Provide the (X, Y) coordinate of the cell's center where the given text is located.  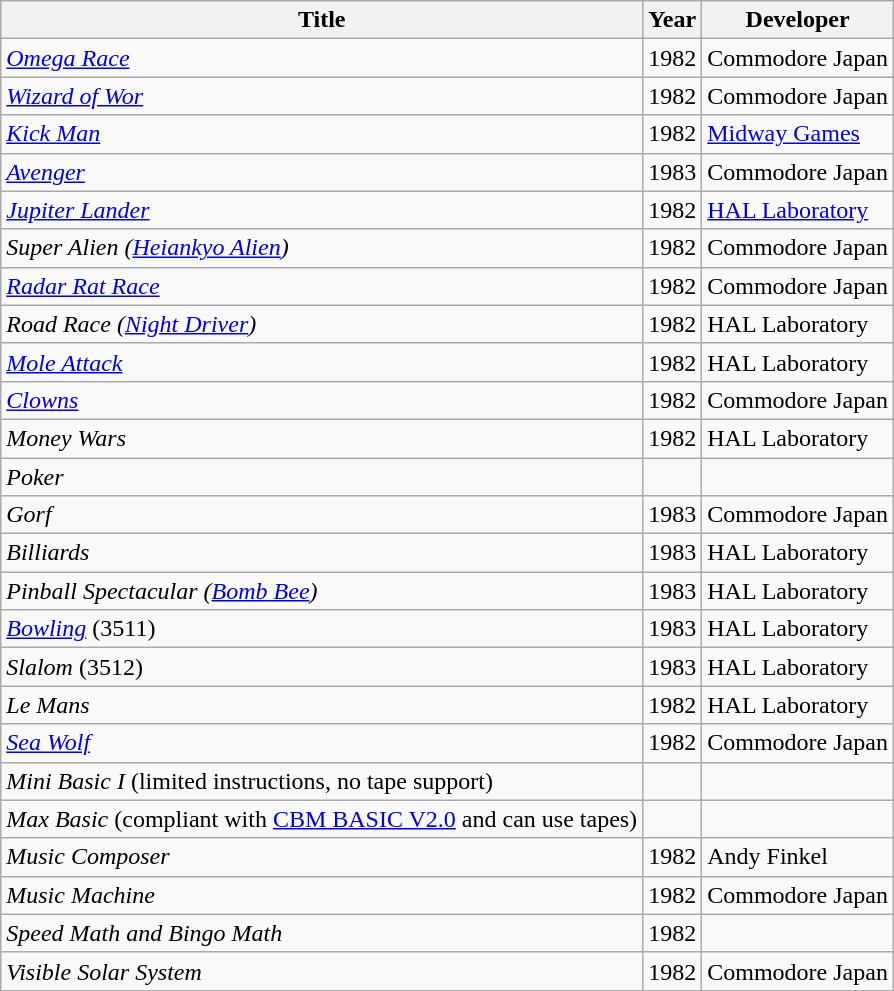
Pinball Spectacular (Bomb Bee) (322, 591)
Max Basic (compliant with CBM BASIC V2.0 and can use tapes) (322, 819)
Clowns (322, 400)
Super Alien (Heiankyo Alien) (322, 248)
Music Composer (322, 857)
Wizard of Wor (322, 96)
Road Race (Night Driver) (322, 324)
Mole Attack (322, 362)
Music Machine (322, 895)
Jupiter Lander (322, 210)
Gorf (322, 515)
Mini Basic I (limited instructions, no tape support) (322, 781)
Radar Rat Race (322, 286)
Kick Man (322, 134)
Avenger (322, 172)
Billiards (322, 553)
Poker (322, 477)
Omega Race (322, 58)
Andy Finkel (798, 857)
Bowling (3511) (322, 629)
Title (322, 20)
Speed Math and Bingo Math (322, 933)
Visible Solar System (322, 971)
Sea Wolf (322, 743)
Money Wars (322, 438)
Midway Games (798, 134)
Le Mans (322, 705)
Slalom (3512) (322, 667)
Developer (798, 20)
Year (672, 20)
